Return (X, Y) of the center of cell containing provided text 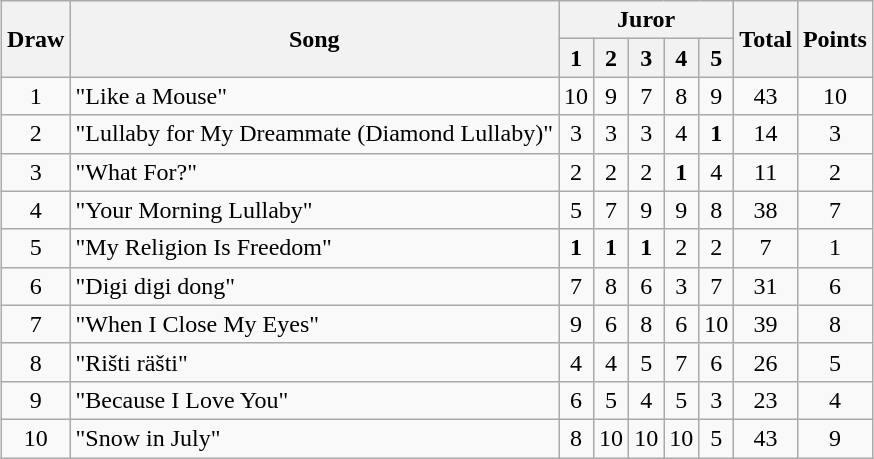
"My Religion Is Freedom" (314, 248)
"Because I Love You" (314, 400)
"Your Morning Lullaby" (314, 210)
"When I Close My Eyes" (314, 324)
Juror (646, 20)
11 (766, 172)
"Like a Mouse" (314, 96)
"Snow in July" (314, 438)
39 (766, 324)
26 (766, 362)
"Lullaby for My Dreammate (Diamond Lullaby)" (314, 134)
"What For?" (314, 172)
Song (314, 39)
Total (766, 39)
"Digi digi dong" (314, 286)
Draw (36, 39)
14 (766, 134)
38 (766, 210)
31 (766, 286)
Points (834, 39)
"Rišti räšti" (314, 362)
23 (766, 400)
